Find where the given text appears and provide that cell's center as (x, y) coordinate. 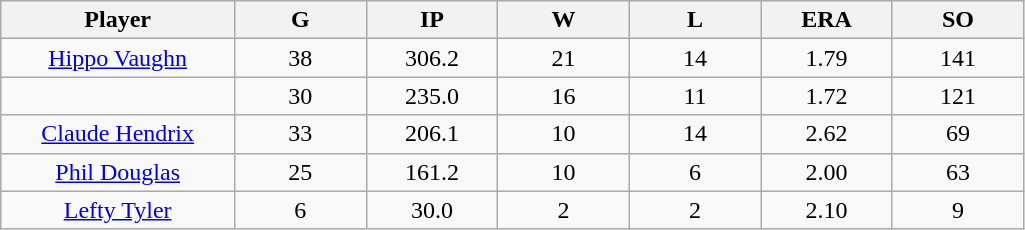
Player (118, 20)
161.2 (432, 172)
2.62 (827, 134)
Claude Hendrix (118, 134)
306.2 (432, 58)
206.1 (432, 134)
11 (695, 96)
21 (564, 58)
25 (301, 172)
2.00 (827, 172)
9 (958, 210)
Lefty Tyler (118, 210)
G (301, 20)
38 (301, 58)
Phil Douglas (118, 172)
1.72 (827, 96)
69 (958, 134)
141 (958, 58)
1.79 (827, 58)
16 (564, 96)
30.0 (432, 210)
ERA (827, 20)
33 (301, 134)
L (695, 20)
235.0 (432, 96)
SO (958, 20)
30 (301, 96)
Hippo Vaughn (118, 58)
63 (958, 172)
121 (958, 96)
2.10 (827, 210)
IP (432, 20)
W (564, 20)
